From the cell containing the given text, extract its center point as [X, Y] coordinate. 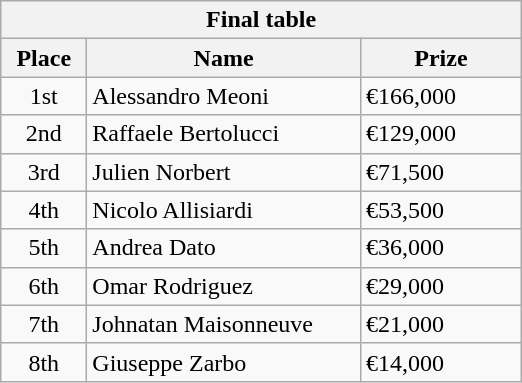
Julien Norbert [224, 172]
3rd [44, 172]
Final table [262, 20]
€129,000 [440, 134]
5th [44, 248]
Alessandro Meoni [224, 96]
€53,500 [440, 210]
4th [44, 210]
€14,000 [440, 362]
Place [44, 58]
Omar Rodriguez [224, 286]
8th [44, 362]
€166,000 [440, 96]
Prize [440, 58]
Johnatan Maisonneuve [224, 324]
7th [44, 324]
Raffaele Bertolucci [224, 134]
Name [224, 58]
€21,000 [440, 324]
Giuseppe Zarbo [224, 362]
€29,000 [440, 286]
Nicolo Allisiardi [224, 210]
Andrea Dato [224, 248]
€71,500 [440, 172]
2nd [44, 134]
6th [44, 286]
€36,000 [440, 248]
1st [44, 96]
